Provide the [X, Y] coordinate of the cell's center where the given text is located.  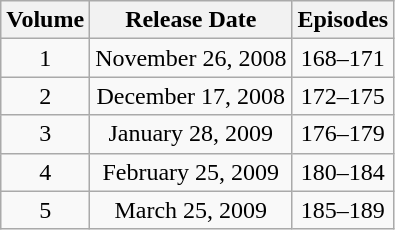
November 26, 2008 [191, 58]
185–189 [343, 210]
168–171 [343, 58]
March 25, 2009 [191, 210]
176–179 [343, 134]
4 [46, 172]
December 17, 2008 [191, 96]
172–175 [343, 96]
Episodes [343, 20]
2 [46, 96]
January 28, 2009 [191, 134]
1 [46, 58]
Release Date [191, 20]
5 [46, 210]
180–184 [343, 172]
3 [46, 134]
Volume [46, 20]
February 25, 2009 [191, 172]
